Return the (x, y) coordinate for the center point of the cell that contains the specified text.  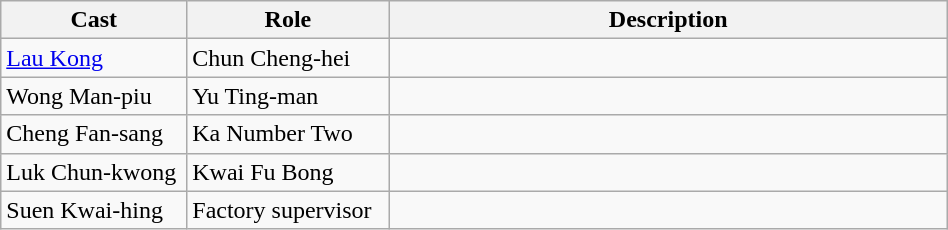
Cast (94, 20)
Chun Cheng-hei (288, 58)
Description (668, 20)
Role (288, 20)
Lau Kong (94, 58)
Suen Kwai-hing (94, 210)
Wong Man-piu (94, 96)
Ka Number Two (288, 134)
Yu Ting-man (288, 96)
Cheng Fan-sang (94, 134)
Luk Chun-kwong (94, 172)
Kwai Fu Bong (288, 172)
Factory supervisor (288, 210)
